Provide the (x, y) coordinate of the cell's center where the given text is located.  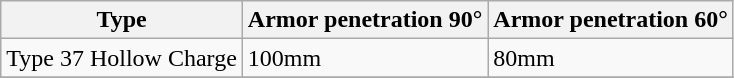
100mm (365, 58)
Type 37 Hollow Charge (122, 58)
Armor penetration 90° (365, 20)
Armor penetration 60° (611, 20)
80mm (611, 58)
Type (122, 20)
